Capture the cell that displays the provided text and extract its [x, y] central coordinate. 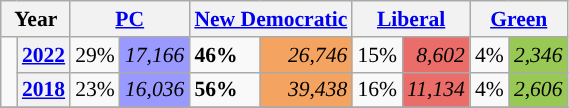
Liberal [411, 19]
New Democratic [270, 19]
23% [95, 90]
2,346 [538, 55]
46% [224, 55]
15% [377, 55]
Year [36, 19]
2018 [44, 90]
8,602 [436, 55]
2,606 [538, 90]
16% [377, 90]
2022 [44, 55]
29% [95, 55]
56% [224, 90]
Green [519, 19]
39,438 [306, 90]
16,036 [154, 90]
17,166 [154, 55]
PC [130, 19]
11,134 [436, 90]
26,746 [306, 55]
